Pinpoint the cell where the given text exists, returning its (X, Y) midpoint coordinate. 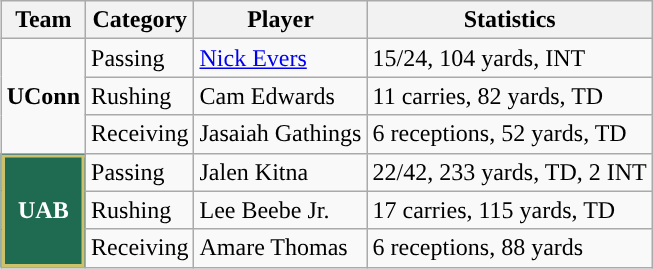
Lee Beebe Jr. (280, 210)
Amare Thomas (280, 248)
Nick Evers (280, 58)
17 carries, 115 yards, TD (510, 210)
Jalen Kitna (280, 172)
15/24, 104 yards, INT (510, 58)
22/42, 233 yards, TD, 2 INT (510, 172)
11 carries, 82 yards, TD (510, 96)
Team (43, 20)
Jasaiah Gathings (280, 134)
Player (280, 20)
6 receptions, 88 yards (510, 248)
UAB (43, 210)
Category (140, 20)
6 receptions, 52 yards, TD (510, 134)
Cam Edwards (280, 96)
UConn (43, 96)
Statistics (510, 20)
